Extract the (x, y) coordinate from the center of the cell holding the provided text.  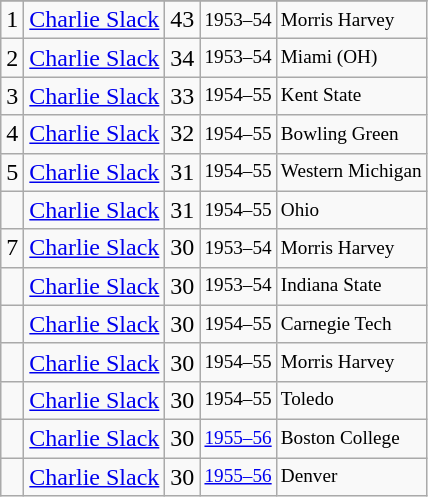
43 (182, 20)
5 (12, 172)
3 (12, 96)
Toledo (351, 400)
Bowling Green (351, 134)
1 (12, 20)
Boston College (351, 438)
Denver (351, 477)
Kent State (351, 96)
Western Michigan (351, 172)
4 (12, 134)
Carnegie Tech (351, 324)
Indiana State (351, 286)
32 (182, 134)
Ohio (351, 210)
7 (12, 248)
Miami (OH) (351, 58)
34 (182, 58)
2 (12, 58)
33 (182, 96)
